Return (X, Y) of the center of cell containing provided text 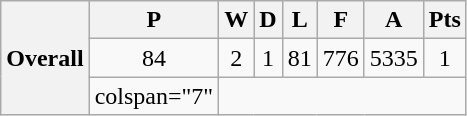
Overall (45, 58)
Pts (444, 20)
W (236, 20)
2 (236, 58)
776 (340, 58)
P (154, 20)
81 (300, 58)
L (300, 20)
A (394, 20)
F (340, 20)
D (268, 20)
colspan="7" (154, 96)
84 (154, 58)
5335 (394, 58)
